Determine the [X, Y] coordinate at the center of the cell enclosing the given text.  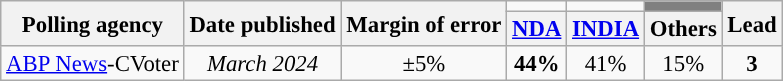
ABP News-CVoter [92, 64]
Lead [752, 24]
Others [683, 30]
INDIA [606, 30]
15% [683, 64]
Margin of error [424, 24]
Polling agency [92, 24]
3 [752, 64]
±5% [424, 64]
41% [606, 64]
March 2024 [262, 64]
Date published [262, 24]
NDA [537, 30]
44% [537, 64]
